Determine the (X, Y) coordinate at the center of the cell enclosing the given text.  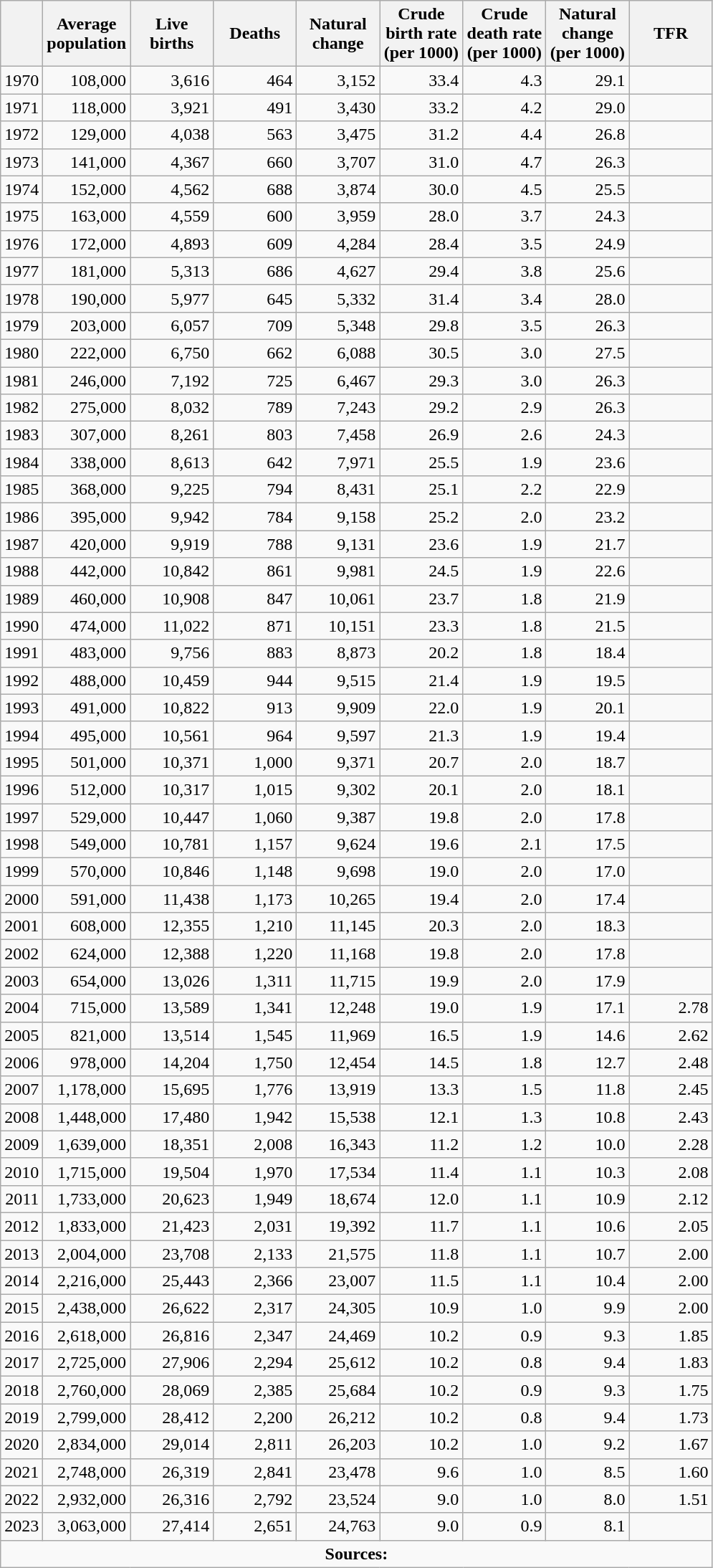
3,921 (172, 108)
33.4 (421, 80)
24.5 (421, 571)
19.5 (588, 680)
1,733,000 (87, 1199)
11.5 (421, 1281)
27,906 (172, 1363)
TFR (671, 34)
15,538 (338, 1117)
686 (255, 271)
2015 (21, 1308)
27.5 (588, 353)
6,088 (338, 353)
5,313 (172, 271)
2005 (21, 1035)
2017 (21, 1363)
8.5 (588, 1472)
13,514 (172, 1035)
9,919 (172, 544)
460,000 (87, 599)
21.7 (588, 544)
688 (255, 189)
4,284 (338, 244)
3.8 (504, 271)
21,575 (338, 1254)
19,392 (338, 1226)
2002 (21, 954)
549,000 (87, 845)
2,834,000 (87, 1445)
2,725,000 (87, 1363)
1,060 (255, 817)
172,000 (87, 244)
2011 (21, 1199)
6,750 (172, 353)
21.3 (421, 735)
23,708 (172, 1254)
Sources: (357, 1554)
1.67 (671, 1445)
10,371 (172, 762)
11,969 (338, 1035)
608,000 (87, 926)
17.4 (588, 899)
14.5 (421, 1063)
2,008 (255, 1144)
8,431 (338, 490)
512,000 (87, 789)
181,000 (87, 271)
9.6 (421, 1472)
24.9 (588, 244)
2012 (21, 1226)
495,000 (87, 735)
9,981 (338, 571)
1973 (21, 162)
14.6 (588, 1035)
1,639,000 (87, 1144)
8,873 (338, 653)
12.1 (421, 1117)
2.43 (671, 1117)
9,597 (338, 735)
2009 (21, 1144)
29.8 (421, 326)
31.2 (421, 135)
788 (255, 544)
10.0 (588, 1144)
1988 (21, 571)
24,305 (338, 1308)
645 (255, 298)
27,414 (172, 1526)
20.3 (421, 926)
2,317 (255, 1308)
2001 (21, 926)
464 (255, 80)
9,158 (338, 517)
861 (255, 571)
642 (255, 462)
23,478 (338, 1472)
11,145 (338, 926)
368,000 (87, 490)
10.6 (588, 1226)
129,000 (87, 135)
9,225 (172, 490)
29,014 (172, 1445)
25,443 (172, 1281)
29.3 (421, 381)
2.6 (504, 435)
Crude death rate (per 1000) (504, 34)
26,203 (338, 1445)
2,438,000 (87, 1308)
1980 (21, 353)
3,475 (338, 135)
13.3 (421, 1090)
11,168 (338, 954)
26.9 (421, 435)
13,919 (338, 1090)
2021 (21, 1472)
2,841 (255, 1472)
10.8 (588, 1117)
529,000 (87, 817)
18,351 (172, 1144)
21.9 (588, 599)
442,000 (87, 571)
10,846 (172, 872)
9,698 (338, 872)
10,842 (172, 571)
246,000 (87, 381)
3,707 (338, 162)
25.2 (421, 517)
4,562 (172, 189)
18.4 (588, 653)
11,715 (338, 981)
1982 (21, 408)
21,423 (172, 1226)
17.1 (588, 1008)
8,261 (172, 435)
338,000 (87, 462)
152,000 (87, 189)
29.4 (421, 271)
2.62 (671, 1035)
2004 (21, 1008)
563 (255, 135)
1,545 (255, 1035)
4.2 (504, 108)
624,000 (87, 954)
23,524 (338, 1499)
9,302 (338, 789)
29.2 (421, 408)
660 (255, 162)
1,448,000 (87, 1117)
2020 (21, 1445)
474,000 (87, 626)
1987 (21, 544)
11.4 (421, 1172)
29.0 (588, 108)
26,319 (172, 1472)
30.5 (421, 353)
7,192 (172, 381)
1.5 (504, 1090)
12,248 (338, 1008)
483,000 (87, 653)
222,000 (87, 353)
11,438 (172, 899)
654,000 (87, 981)
1,178,000 (87, 1090)
9,371 (338, 762)
13,026 (172, 981)
2,760,000 (87, 1390)
13,589 (172, 1008)
25.1 (421, 490)
31.0 (421, 162)
17,480 (172, 1117)
2000 (21, 899)
28.4 (421, 244)
1981 (21, 381)
9.9 (588, 1308)
307,000 (87, 435)
18,674 (338, 1199)
964 (255, 735)
1,833,000 (87, 1226)
1985 (21, 490)
1993 (21, 708)
20.2 (421, 653)
1997 (21, 817)
118,000 (87, 108)
Natural change (338, 34)
1.85 (671, 1336)
2.28 (671, 1144)
1,341 (255, 1008)
2,618,000 (87, 1336)
2023 (21, 1526)
9,756 (172, 653)
10,317 (172, 789)
22.9 (588, 490)
9.2 (588, 1445)
3.7 (504, 217)
23,007 (338, 1281)
2006 (21, 1063)
33.2 (421, 108)
2,216,000 (87, 1281)
395,000 (87, 517)
4,559 (172, 217)
2007 (21, 1090)
17,534 (338, 1172)
12.0 (421, 1199)
19.6 (421, 845)
2,811 (255, 1445)
10,781 (172, 845)
3,063,000 (87, 1526)
2010 (21, 1172)
17.0 (588, 872)
11.7 (421, 1226)
1977 (21, 271)
10,459 (172, 680)
4,627 (338, 271)
1.75 (671, 1390)
591,000 (87, 899)
1971 (21, 108)
17.5 (588, 845)
1996 (21, 789)
9,387 (338, 817)
Crude birth rate (per 1000) (421, 34)
203,000 (87, 326)
26,212 (338, 1417)
5,977 (172, 298)
1.3 (504, 1117)
10,908 (172, 599)
29.1 (588, 80)
420,000 (87, 544)
3,152 (338, 80)
1998 (21, 845)
1,220 (255, 954)
10,151 (338, 626)
978,000 (87, 1063)
1.83 (671, 1363)
2,004,000 (87, 1254)
1,942 (255, 1117)
15,695 (172, 1090)
1,210 (255, 926)
163,000 (87, 217)
1976 (21, 244)
Deaths (255, 34)
2.48 (671, 1063)
23.3 (421, 626)
12,388 (172, 954)
9,624 (338, 845)
10.7 (588, 1254)
2.45 (671, 1090)
4,038 (172, 135)
4,893 (172, 244)
1,173 (255, 899)
1,750 (255, 1063)
5,332 (338, 298)
12,355 (172, 926)
488,000 (87, 680)
16.5 (421, 1035)
2014 (21, 1281)
1.51 (671, 1499)
23.7 (421, 599)
12,454 (338, 1063)
19,504 (172, 1172)
725 (255, 381)
1991 (21, 653)
4.3 (504, 80)
16,343 (338, 1144)
2,385 (255, 1390)
28,069 (172, 1390)
9,909 (338, 708)
1,949 (255, 1199)
22.6 (588, 571)
14,204 (172, 1063)
1.73 (671, 1417)
2.12 (671, 1199)
18.7 (588, 762)
3,874 (338, 189)
709 (255, 326)
26,816 (172, 1336)
1975 (21, 217)
24,763 (338, 1526)
2.08 (671, 1172)
2,133 (255, 1254)
1990 (21, 626)
6,057 (172, 326)
1992 (21, 680)
26.8 (588, 135)
2019 (21, 1417)
21.5 (588, 626)
8.1 (588, 1526)
2,347 (255, 1336)
2.05 (671, 1226)
9,131 (338, 544)
1,311 (255, 981)
10,822 (172, 708)
3,430 (338, 108)
871 (255, 626)
1986 (21, 517)
1970 (21, 80)
662 (255, 353)
570,000 (87, 872)
3,616 (172, 80)
5,348 (338, 326)
20.7 (421, 762)
1,157 (255, 845)
2003 (21, 981)
501,000 (87, 762)
24,469 (338, 1336)
8.0 (588, 1499)
1972 (21, 135)
11.2 (421, 1144)
25,612 (338, 1363)
1.60 (671, 1472)
18.3 (588, 926)
847 (255, 599)
4.5 (504, 189)
22.0 (421, 708)
1,148 (255, 872)
6,467 (338, 381)
2.9 (504, 408)
1989 (21, 599)
4,367 (172, 162)
609 (255, 244)
2,932,000 (87, 1499)
108,000 (87, 80)
1,970 (255, 1172)
821,000 (87, 1035)
1978 (21, 298)
1995 (21, 762)
600 (255, 217)
2.78 (671, 1008)
11,022 (172, 626)
9,515 (338, 680)
1,776 (255, 1090)
1983 (21, 435)
3,959 (338, 217)
7,458 (338, 435)
2016 (21, 1336)
491,000 (87, 708)
1974 (21, 189)
883 (255, 653)
10,061 (338, 599)
2022 (21, 1499)
1999 (21, 872)
190,000 (87, 298)
2.2 (504, 490)
10.4 (588, 1281)
275,000 (87, 408)
19.9 (421, 981)
141,000 (87, 162)
Average population (87, 34)
18.1 (588, 789)
789 (255, 408)
31.4 (421, 298)
4.7 (504, 162)
7,243 (338, 408)
10,561 (172, 735)
12.7 (588, 1063)
9,942 (172, 517)
1.2 (504, 1144)
10.3 (588, 1172)
2008 (21, 1117)
803 (255, 435)
10,265 (338, 899)
715,000 (87, 1008)
2,366 (255, 1281)
1979 (21, 326)
8,032 (172, 408)
1994 (21, 735)
10,447 (172, 817)
1984 (21, 462)
30.0 (421, 189)
2,031 (255, 1226)
2,748,000 (87, 1472)
25,684 (338, 1390)
20,623 (172, 1199)
2.1 (504, 845)
4.4 (504, 135)
794 (255, 490)
2,294 (255, 1363)
913 (255, 708)
944 (255, 680)
26,622 (172, 1308)
1,715,000 (87, 1172)
8,613 (172, 462)
2013 (21, 1254)
491 (255, 108)
784 (255, 517)
1,015 (255, 789)
2,651 (255, 1526)
7,971 (338, 462)
1,000 (255, 762)
21.4 (421, 680)
2,799,000 (87, 1417)
17.9 (588, 981)
23.2 (588, 517)
2018 (21, 1390)
2,792 (255, 1499)
2,200 (255, 1417)
25.6 (588, 271)
28,412 (172, 1417)
Natural change (per 1000) (588, 34)
26,316 (172, 1499)
Live births (172, 34)
3.4 (504, 298)
